Output the [x, y] coordinate of the center of the cell containing the given text.  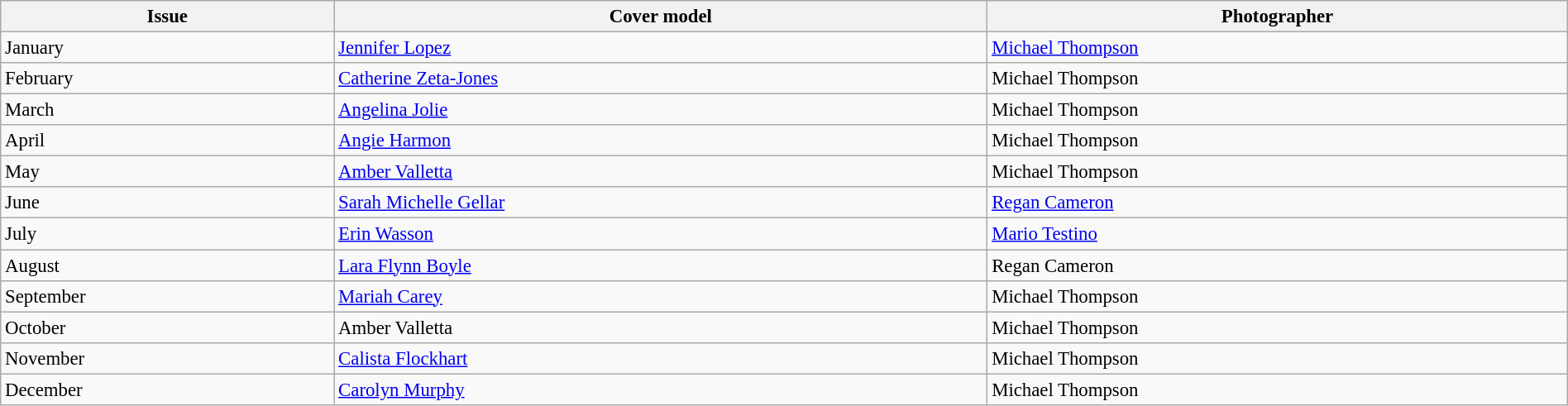
Lara Flynn Boyle [661, 265]
July [167, 234]
Catherine Zeta-Jones [661, 79]
February [167, 79]
Jennifer Lopez [661, 48]
Angelina Jolie [661, 110]
Calista Flockhart [661, 358]
August [167, 265]
Issue [167, 17]
April [167, 141]
November [167, 358]
March [167, 110]
Angie Harmon [661, 141]
Mario Testino [1277, 234]
Carolyn Murphy [661, 389]
Photographer [1277, 17]
Cover model [661, 17]
September [167, 296]
May [167, 172]
October [167, 327]
January [167, 48]
June [167, 203]
Mariah Carey [661, 296]
Sarah Michelle Gellar [661, 203]
December [167, 389]
Erin Wasson [661, 234]
